Provide the (X, Y) coordinate of the cell's center where the given text is located.  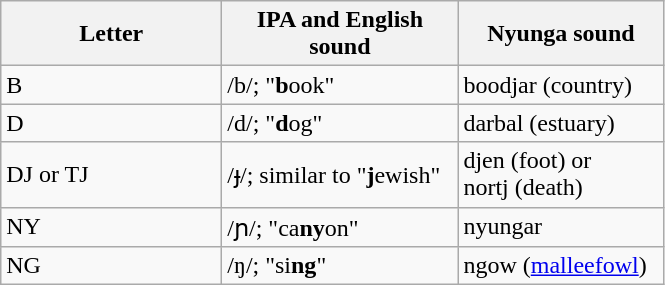
darbal (estuary) (561, 123)
/ɲ/; "canyon" (340, 227)
ngow (malleefowl) (561, 266)
Letter (112, 34)
B (112, 85)
NG (112, 266)
/ŋ/; "sing" (340, 266)
Nyunga sound (561, 34)
NY (112, 227)
/b/; "book" (340, 85)
/ɟ/; similar to "jewish" (340, 174)
nyungar (561, 227)
D (112, 123)
DJ or TJ (112, 174)
/d/; "dog" (340, 123)
djen (foot) or nortj (death) (561, 174)
boodjar (country) (561, 85)
IPA and English sound (340, 34)
